Search for the cell housing the specified text and yield its [X, Y] center coordinate. 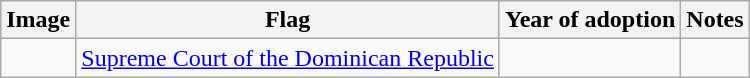
Flag [288, 20]
Notes [715, 20]
Year of adoption [590, 20]
Image [38, 20]
Supreme Court of the Dominican Republic [288, 58]
